Return [X, Y] of the center of cell containing provided text 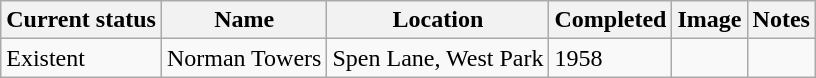
Location [438, 20]
Existent [82, 58]
Image [710, 20]
1958 [610, 58]
Name [244, 20]
Current status [82, 20]
Completed [610, 20]
Norman Towers [244, 58]
Spen Lane, West Park [438, 58]
Notes [781, 20]
